Return (X, Y) of the center of cell containing provided text 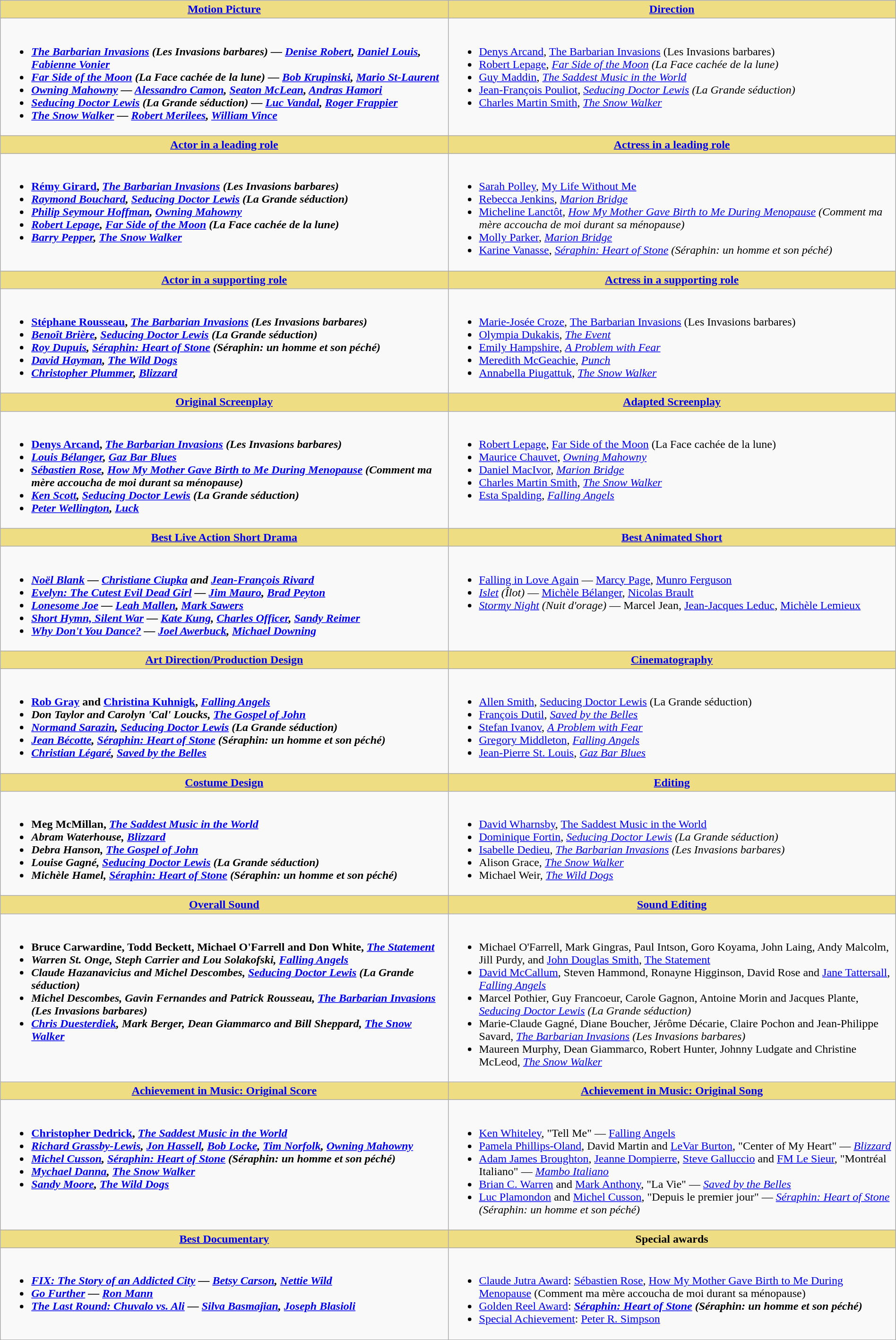
Art Direction/Production Design (224, 660)
Best Live Action Short Drama (224, 537)
Original Screenplay (224, 402)
FIX: The Story of an Addicted City — Betsy Carson, Nettie WildGo Further — Ron MannThe Last Round: Chuvalo vs. Ali — Silva Basmajian, Joseph Blasioli (224, 1294)
Actress in a leading role (672, 145)
Best Documentary (224, 1239)
Costume Design (224, 782)
Editing (672, 782)
Overall Sound (224, 905)
Direction (672, 9)
Cinematography (672, 660)
Adapted Screenplay (672, 402)
Motion Picture (224, 9)
Sound Editing (672, 905)
Achievement in Music: Original Song (672, 1091)
Special awards (672, 1239)
Achievement in Music: Original Score (224, 1091)
Actress in a supporting role (672, 280)
Actor in a leading role (224, 145)
Best Animated Short (672, 537)
Actor in a supporting role (224, 280)
